Extract the [X, Y] coordinate from the center of the cell holding the provided text.  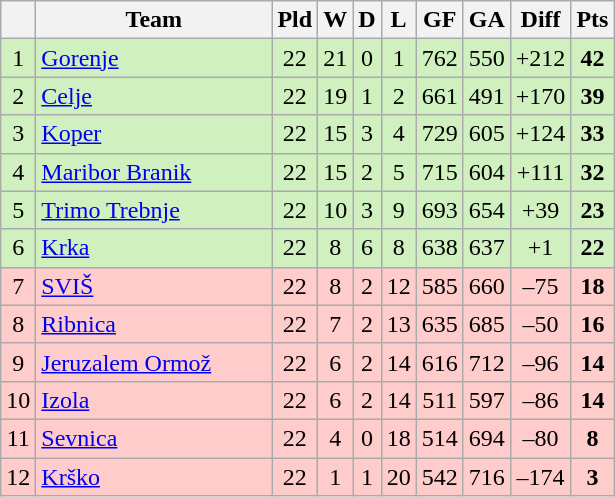
20 [398, 477]
604 [486, 172]
693 [440, 210]
654 [486, 210]
21 [336, 58]
Gorenje [154, 58]
514 [440, 438]
–96 [540, 362]
Koper [154, 134]
729 [440, 134]
33 [592, 134]
+124 [540, 134]
32 [592, 172]
L [398, 20]
597 [486, 400]
661 [440, 96]
550 [486, 58]
Sevnica [154, 438]
712 [486, 362]
GA [486, 20]
–86 [540, 400]
Celje [154, 96]
+1 [540, 248]
W [336, 20]
39 [592, 96]
685 [486, 324]
635 [440, 324]
+212 [540, 58]
–80 [540, 438]
616 [440, 362]
637 [486, 248]
Pts [592, 20]
42 [592, 58]
Trimo Trebnje [154, 210]
605 [486, 134]
Krško [154, 477]
Team [154, 20]
511 [440, 400]
Pld [295, 20]
542 [440, 477]
Ribnica [154, 324]
SVIŠ [154, 286]
Jeruzalem Ormož [154, 362]
Maribor Branik [154, 172]
Krka [154, 248]
638 [440, 248]
–174 [540, 477]
715 [440, 172]
660 [486, 286]
11 [18, 438]
16 [592, 324]
–50 [540, 324]
GF [440, 20]
–75 [540, 286]
+170 [540, 96]
Diff [540, 20]
716 [486, 477]
762 [440, 58]
23 [592, 210]
+111 [540, 172]
+39 [540, 210]
13 [398, 324]
491 [486, 96]
D [367, 20]
Izola [154, 400]
19 [336, 96]
694 [486, 438]
585 [440, 286]
